Locate the cell with the specified text and output its (X, Y) center coordinate. 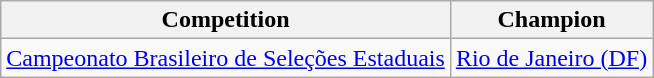
Campeonato Brasileiro de Seleções Estaduais (226, 58)
Rio de Janeiro (DF) (551, 58)
Competition (226, 20)
Champion (551, 20)
